Pinpoint the cell where the given text exists, returning its [x, y] midpoint coordinate. 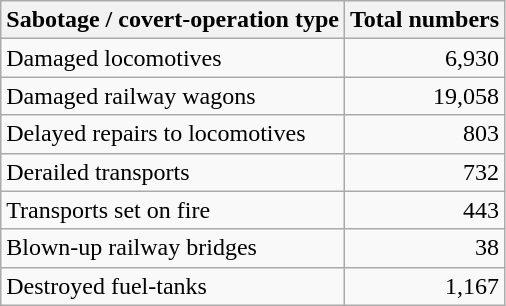
Transports set on fire [173, 210]
Delayed repairs to locomotives [173, 134]
803 [424, 134]
19,058 [424, 96]
38 [424, 248]
732 [424, 172]
Derailed transports [173, 172]
Destroyed fuel-tanks [173, 286]
Blown-up railway bridges [173, 248]
Damaged railway wagons [173, 96]
Total numbers [424, 20]
Damaged locomotives [173, 58]
Sabotage / covert-operation type [173, 20]
1,167 [424, 286]
443 [424, 210]
6,930 [424, 58]
